Locate the cell with the specified text and output its [X, Y] center coordinate. 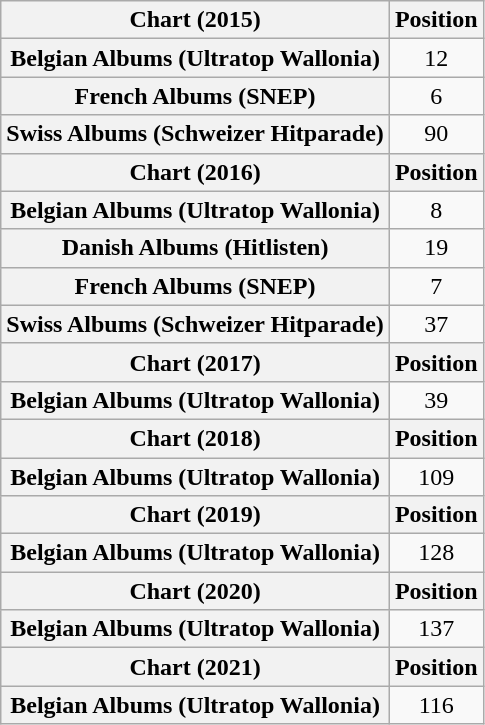
6 [436, 96]
Chart (2015) [196, 20]
128 [436, 553]
Danish Albums (Hitlisten) [196, 248]
137 [436, 629]
8 [436, 210]
90 [436, 134]
109 [436, 477]
7 [436, 286]
Chart (2021) [196, 667]
Chart (2020) [196, 591]
19 [436, 248]
Chart (2018) [196, 438]
37 [436, 324]
39 [436, 400]
Chart (2017) [196, 362]
116 [436, 705]
Chart (2019) [196, 515]
12 [436, 58]
Chart (2016) [196, 172]
